Output the [x, y] coordinate of the center of the cell containing the given text.  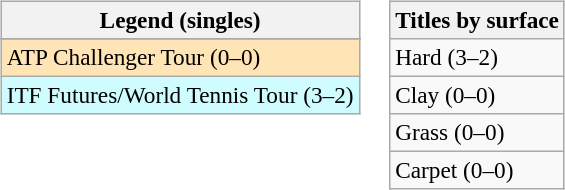
Carpet (0–0) [478, 171]
Clay (0–0) [478, 95]
Grass (0–0) [478, 133]
ATP Challenger Tour (0–0) [180, 57]
Hard (3–2) [478, 57]
Legend (singles) [180, 20]
Titles by surface [478, 20]
ITF Futures/World Tennis Tour (3–2) [180, 95]
